Determine the (X, Y) coordinate at the center of the cell enclosing the given text.  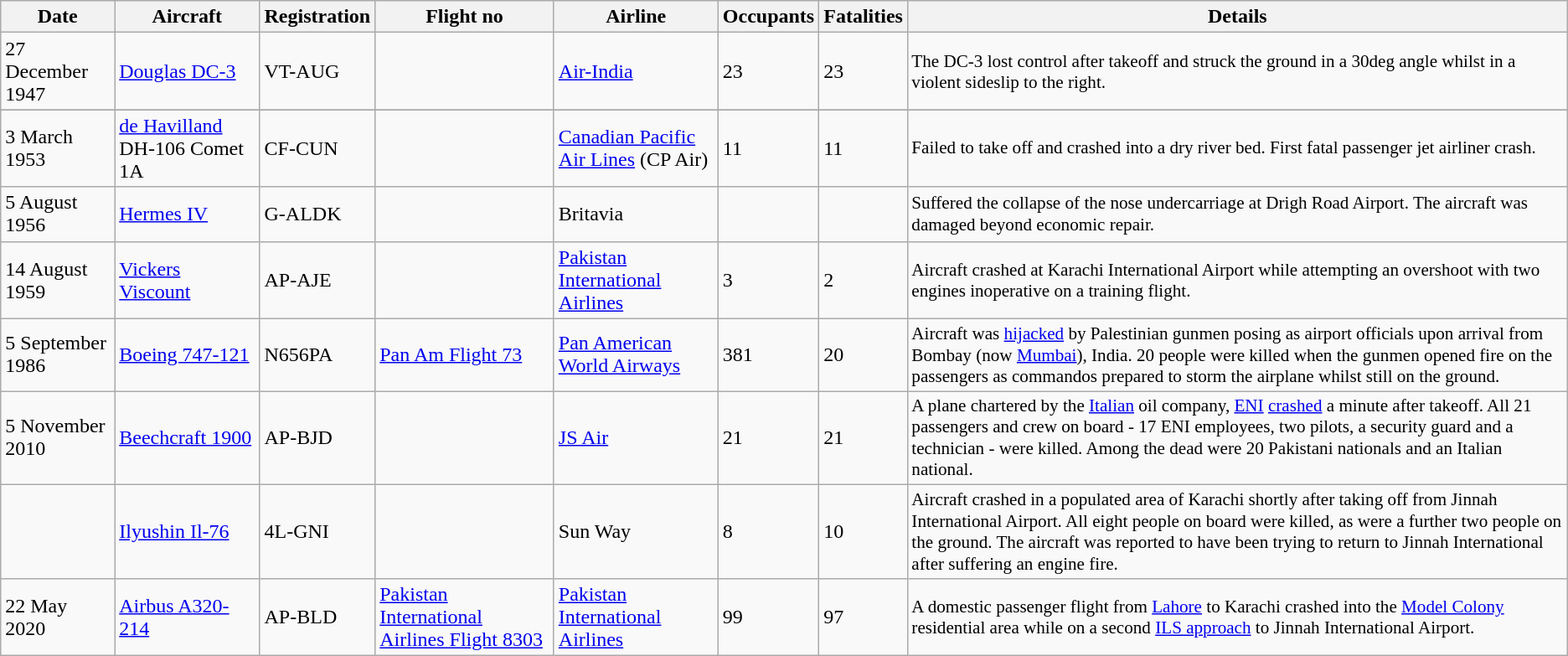
Airbus A320-214 (188, 617)
JS Air (636, 437)
Britavia (636, 214)
10 (864, 531)
22 May 2020 (58, 617)
AP-AJE (317, 280)
AP-BJD (317, 437)
Occupants (768, 17)
Flight no (465, 17)
5 September 1986 (58, 354)
Details (1237, 17)
99 (768, 617)
Aircraft crashed at Karachi International Airport while attempting an overshoot with two engines inoperative on a training flight. (1237, 280)
20 (864, 354)
Sun Way (636, 531)
Vickers Viscount (188, 280)
5 November 2010 (58, 437)
Pan American World Airways (636, 354)
14 August 1959 (58, 280)
5 August 1956 (58, 214)
3 March 1953 (58, 148)
Air-India (636, 71)
Boeing 747-121 (188, 354)
VT-AUG (317, 71)
AP-BLD (317, 617)
Date (58, 17)
Canadian Pacific Air Lines (CP Air) (636, 148)
381 (768, 354)
Pan Am Flight 73 (465, 354)
Airline (636, 17)
97 (864, 617)
Registration (317, 17)
Douglas DC-3 (188, 71)
N656PA (317, 354)
Ilyushin Il-76 (188, 531)
Failed to take off and crashed into a dry river bed. First fatal passenger jet airliner crash. (1237, 148)
G-ALDK (317, 214)
2 (864, 280)
3 (768, 280)
27 December 1947 (58, 71)
Hermes IV (188, 214)
Suffered the collapse of the nose undercarriage at Drigh Road Airport. The aircraft was damaged beyond economic repair. (1237, 214)
Aircraft (188, 17)
CF-CUN (317, 148)
8 (768, 531)
Beechcraft 1900 (188, 437)
4L-GNI (317, 531)
Pakistan International Airlines Flight 8303 (465, 617)
de Havilland DH-106 Comet 1A (188, 148)
The DC-3 lost control after takeoff and struck the ground in a 30deg angle whilst in a violent sideslip to the right. (1237, 71)
Fatalities (864, 17)
